Return the [X, Y] coordinate for the center point of the cell that contains the specified text.  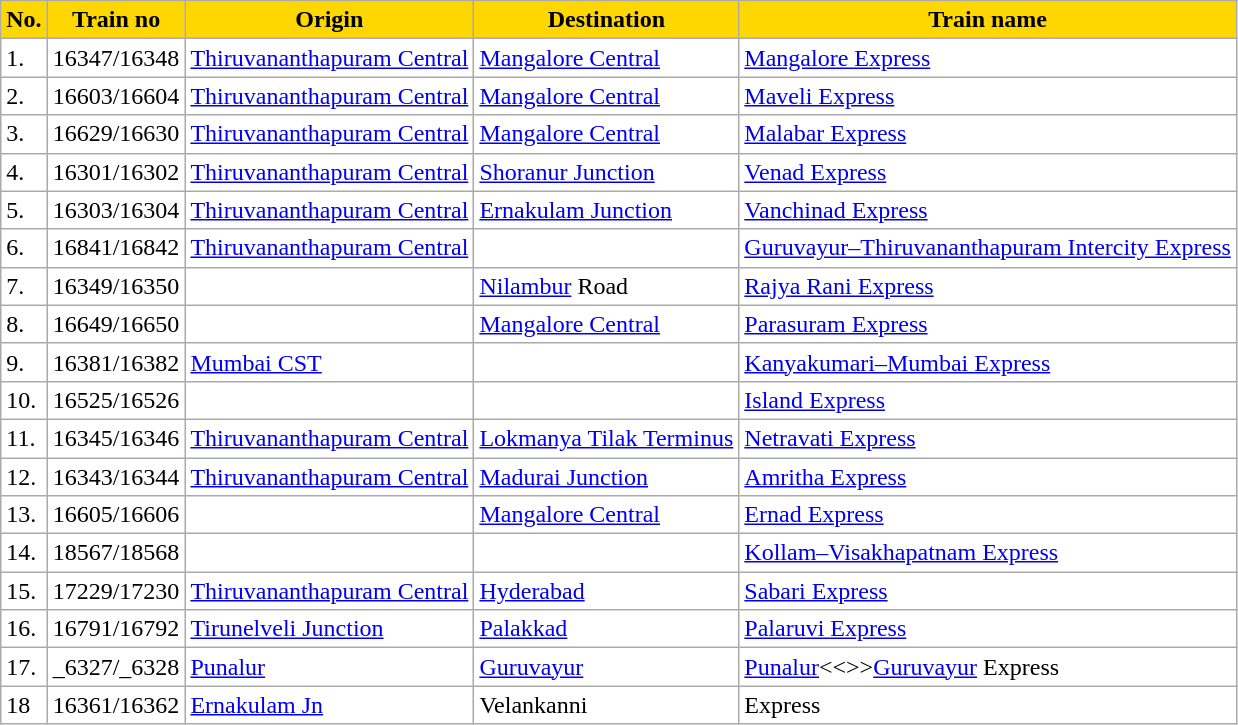
11. [24, 438]
Madurai Junction [606, 477]
Train no [116, 20]
Parasuram Express [988, 324]
Velankanni [606, 705]
1. [24, 58]
15. [24, 591]
2. [24, 96]
16603/16604 [116, 96]
No. [24, 20]
13. [24, 515]
16791/16792 [116, 629]
16345/16346 [116, 438]
Punalur [330, 667]
Ernad Express [988, 515]
17229/17230 [116, 591]
Shoranur Junction [606, 172]
Venad Express [988, 172]
16347/16348 [116, 58]
16841/16842 [116, 248]
Amritha Express [988, 477]
16343/16344 [116, 477]
Hyderabad [606, 591]
Rajya Rani Express [988, 286]
Netravati Express [988, 438]
Express [988, 705]
Malabar Express [988, 134]
Vanchinad Express [988, 210]
Lokmanya Tilak Terminus [606, 438]
Ernakulam Jn [330, 705]
9. [24, 362]
16301/16302 [116, 172]
Destination [606, 20]
Kollam–Visakhapatnam Express [988, 553]
16. [24, 629]
Palaruvi Express [988, 629]
16605/16606 [116, 515]
Tirunelveli Junction [330, 629]
_6327/_6328 [116, 667]
8. [24, 324]
Ernakulam Junction [606, 210]
7. [24, 286]
12. [24, 477]
Mangalore Express [988, 58]
16525/16526 [116, 400]
10. [24, 400]
Maveli Express [988, 96]
4. [24, 172]
Palakkad [606, 629]
16629/16630 [116, 134]
Mumbai CST [330, 362]
Guruvayur [606, 667]
16649/16650 [116, 324]
Nilambur Road [606, 286]
Sabari Express [988, 591]
Train name [988, 20]
5. [24, 210]
Island Express [988, 400]
18567/18568 [116, 553]
18 [24, 705]
14. [24, 553]
3. [24, 134]
Guruvayur–Thiruvananthapuram Intercity Express [988, 248]
17. [24, 667]
Kanyakumari–Mumbai Express [988, 362]
Origin [330, 20]
16381/16382 [116, 362]
Punalur<<>>Guruvayur Express [988, 667]
6. [24, 248]
16303/16304 [116, 210]
16361/16362 [116, 705]
16349/16350 [116, 286]
